Search for the cell housing the specified text and yield its (X, Y) center coordinate. 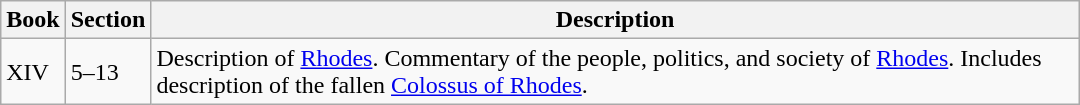
Description of Rhodes. Commentary of the people, politics, and society of Rhodes. Includes description of the fallen Colossus of Rhodes. (615, 72)
Section (108, 20)
Description (615, 20)
Book (33, 20)
XIV (33, 72)
5–13 (108, 72)
